For the text-containing cell, return its midpoint in (x, y) coordinate format. 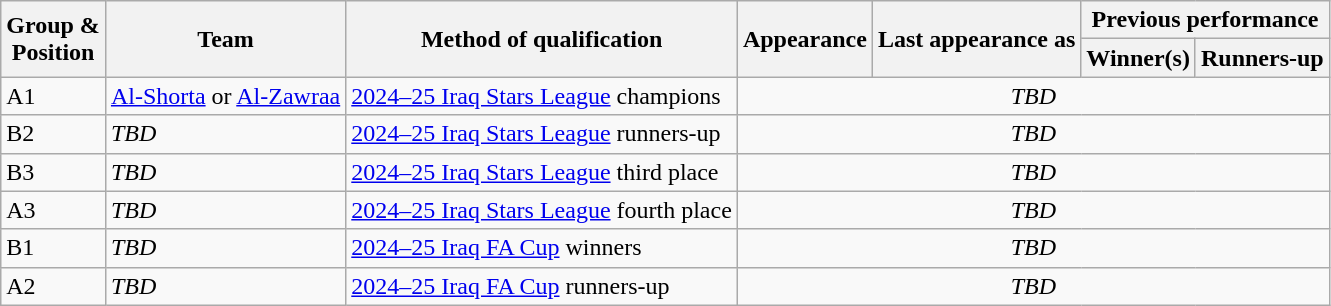
2024–25 Iraq FA Cup winners (542, 248)
Winner(s) (1138, 58)
Al-Shorta or Al-Zawraa (225, 96)
B2 (54, 134)
Previous performance (1205, 20)
B3 (54, 172)
2024–25 Iraq Stars League champions (542, 96)
Group &Position (54, 39)
2024–25 Iraq Stars League third place (542, 172)
B1 (54, 248)
2024–25 Iraq FA Cup runners-up (542, 286)
Runners-up (1262, 58)
Method of qualification (542, 39)
A3 (54, 210)
Last appearance as (976, 39)
2024–25 Iraq Stars League runners-up (542, 134)
2024–25 Iraq Stars League fourth place (542, 210)
Appearance (804, 39)
Team (225, 39)
A1 (54, 96)
A2 (54, 286)
